Provide the [X, Y] coordinate of the cell's center where the given text is located.  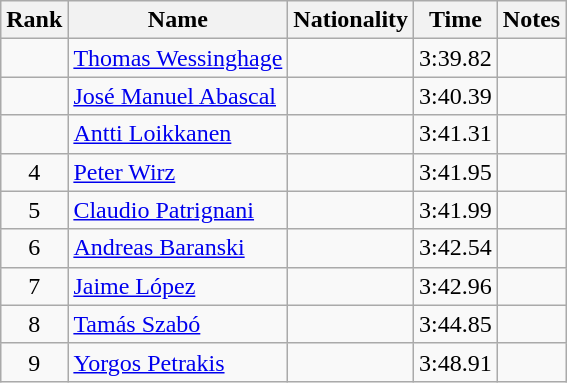
3:41.31 [456, 134]
3:44.85 [456, 324]
Nationality [351, 20]
Claudio Patrignani [178, 210]
8 [34, 324]
Notes [531, 20]
Tamás Szabó [178, 324]
José Manuel Abascal [178, 96]
Andreas Baranski [178, 248]
Yorgos Petrakis [178, 362]
Antti Loikkanen [178, 134]
5 [34, 210]
3:40.39 [456, 96]
4 [34, 172]
3:42.54 [456, 248]
7 [34, 286]
3:48.91 [456, 362]
3:41.99 [456, 210]
3:41.95 [456, 172]
Name [178, 20]
Rank [34, 20]
3:42.96 [456, 286]
Time [456, 20]
9 [34, 362]
6 [34, 248]
3:39.82 [456, 58]
Thomas Wessinghage [178, 58]
Jaime López [178, 286]
Peter Wirz [178, 172]
